Find where the given text appears and provide that cell's center as [x, y] coordinate. 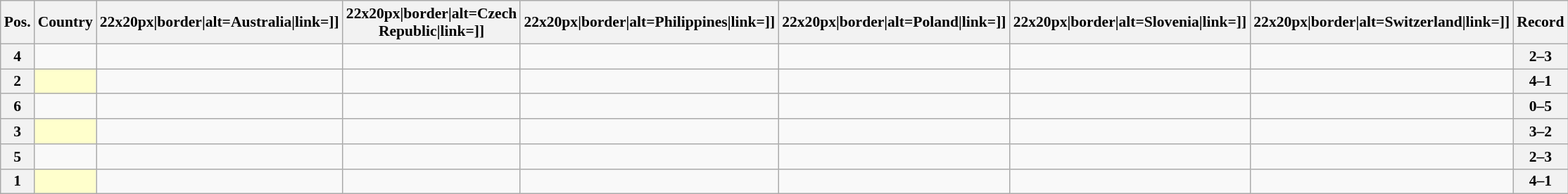
2 [18, 82]
3–2 [1540, 131]
5 [18, 157]
Country [65, 22]
4 [18, 56]
1 [18, 181]
22x20px|border|alt=Slovenia|link=]] [1130, 22]
22x20px|border|alt=Australia|link=]] [220, 22]
22x20px|border|alt=Switzerland|link=]] [1382, 22]
6 [18, 107]
22x20px|border|alt=Philippines|link=]] [649, 22]
22x20px|border|alt=Czech Republic|link=]] [432, 22]
Pos. [18, 22]
3 [18, 131]
0–5 [1540, 107]
22x20px|border|alt=Poland|link=]] [894, 22]
Record [1540, 22]
